Determine the [x, y] coordinate at the center of the cell enclosing the given text.  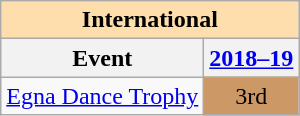
3rd [252, 96]
Event [102, 58]
Egna Dance Trophy [102, 96]
2018–19 [252, 58]
International [150, 20]
